Locate the cell with the specified text and output its (X, Y) center coordinate. 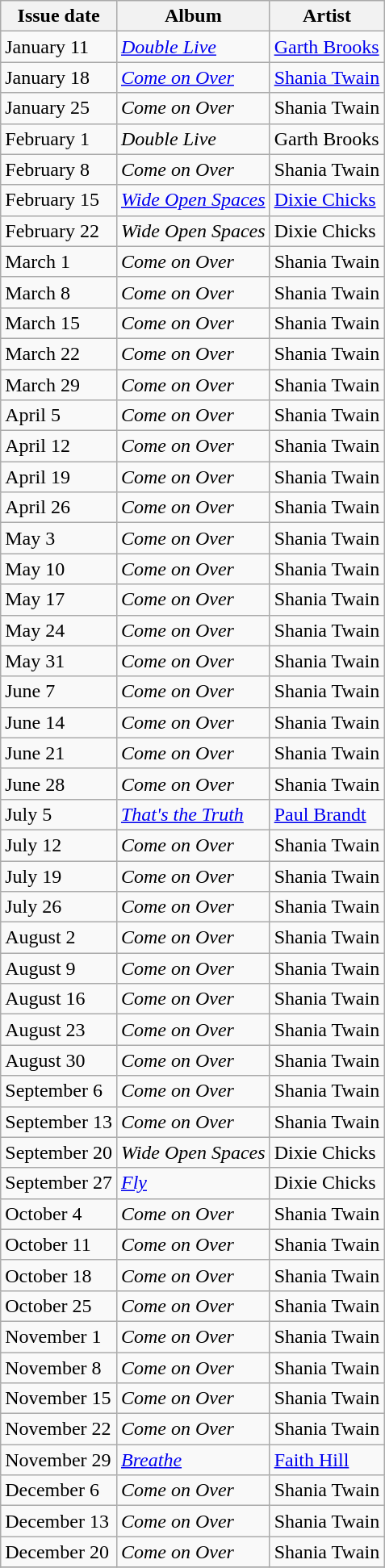
April 26 (59, 508)
Paul Brandt (327, 814)
April 12 (59, 446)
September 27 (59, 1183)
August 9 (59, 968)
September 20 (59, 1152)
May 31 (59, 661)
Fly (193, 1183)
Artist (327, 16)
March 22 (59, 353)
Faith Hill (327, 1460)
June 28 (59, 784)
November 22 (59, 1429)
March 29 (59, 385)
July 5 (59, 814)
July 19 (59, 876)
Album (193, 16)
October 18 (59, 1275)
May 24 (59, 630)
April 5 (59, 416)
February 1 (59, 139)
September 13 (59, 1122)
October 25 (59, 1306)
March 8 (59, 292)
May 17 (59, 600)
Issue date (59, 16)
July 12 (59, 845)
February 8 (59, 169)
November 29 (59, 1460)
July 26 (59, 907)
December 6 (59, 1491)
August 30 (59, 1060)
May 10 (59, 569)
December 13 (59, 1521)
September 6 (59, 1091)
May 3 (59, 538)
June 21 (59, 753)
August 2 (59, 938)
January 25 (59, 108)
March 1 (59, 261)
February 15 (59, 200)
November 15 (59, 1399)
February 22 (59, 231)
April 19 (59, 477)
Breathe (193, 1460)
June 7 (59, 692)
October 4 (59, 1214)
December 20 (59, 1552)
August 16 (59, 999)
That's the Truth (193, 814)
March 15 (59, 323)
January 18 (59, 77)
October 11 (59, 1244)
November 1 (59, 1336)
June 14 (59, 722)
August 23 (59, 1030)
January 11 (59, 47)
November 8 (59, 1368)
